Provide the [x, y] coordinate of the cell's center where the given text is located.  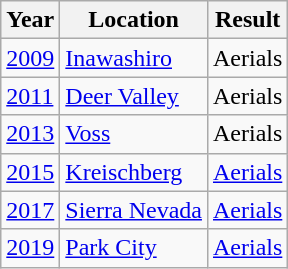
Year [30, 20]
2011 [30, 96]
2015 [30, 172]
2017 [30, 210]
Voss [134, 134]
2013 [30, 134]
Location [134, 20]
2009 [30, 58]
2019 [30, 248]
Deer Valley [134, 96]
Result [247, 20]
Inawashiro [134, 58]
Park City [134, 248]
Kreischberg [134, 172]
Sierra Nevada [134, 210]
